Pinpoint the cell where the given text exists, returning its (x, y) midpoint coordinate. 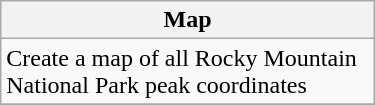
Create a map of all Rocky Mountain National Park peak coordinates (188, 72)
Map (188, 20)
